Capture the cell that displays the provided text and extract its [x, y] central coordinate. 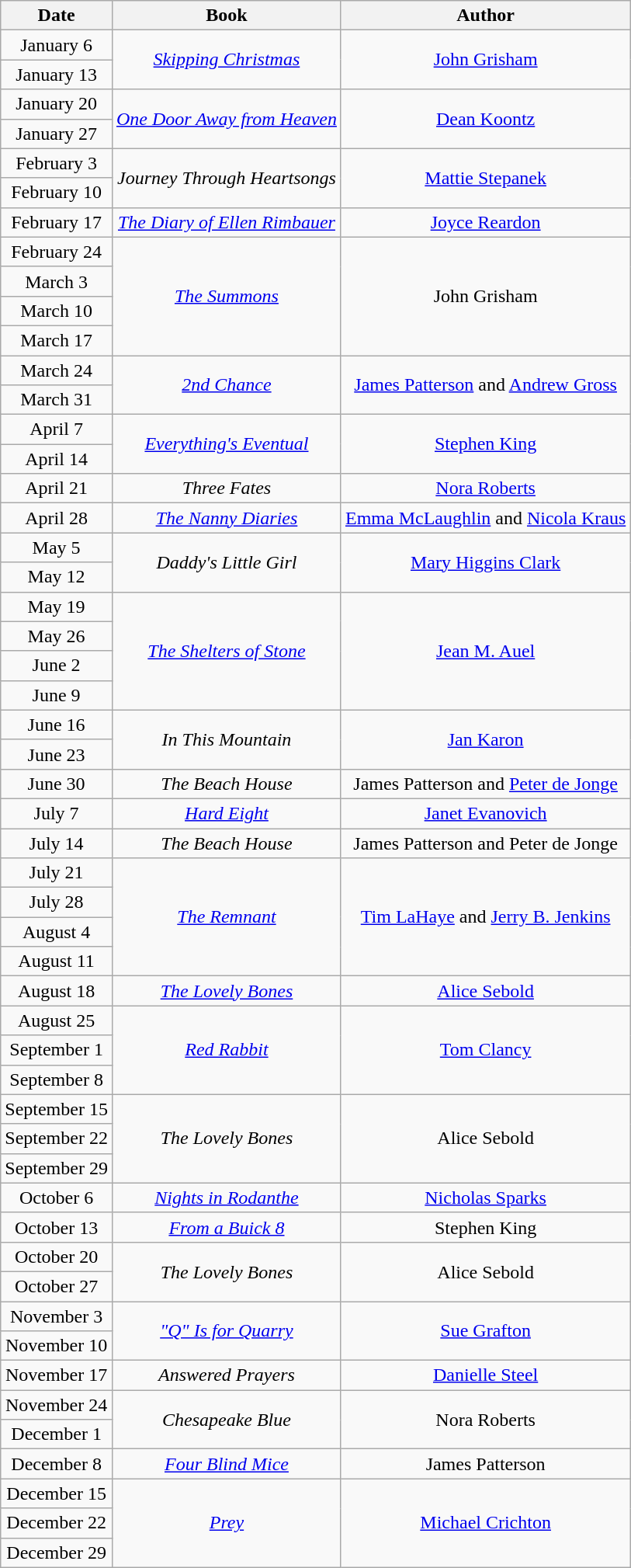
James Patterson and Andrew Gross [485, 385]
January 13 [57, 75]
The Summons [227, 296]
December 29 [57, 1552]
February 17 [57, 222]
Date [57, 16]
May 19 [57, 607]
Nicholas Sparks [485, 1198]
September 29 [57, 1168]
Daddy's Little Girl [227, 562]
November 3 [57, 1316]
December 22 [57, 1523]
January 20 [57, 104]
August 25 [57, 1020]
Journey Through Heartsongs [227, 178]
June 30 [57, 784]
Janet Evanovich [485, 813]
June 16 [57, 725]
July 28 [57, 902]
Sue Grafton [485, 1331]
January 27 [57, 134]
April 14 [57, 459]
April 28 [57, 518]
July 7 [57, 813]
Chesapeake Blue [227, 1420]
December 15 [57, 1493]
June 2 [57, 666]
2nd Chance [227, 385]
December 8 [57, 1464]
Joyce Reardon [485, 222]
November 17 [57, 1375]
January 6 [57, 45]
From a Buick 8 [227, 1227]
The Remnant [227, 917]
November 10 [57, 1346]
Three Fates [227, 488]
July 21 [57, 873]
Answered Prayers [227, 1375]
October 6 [57, 1198]
June 23 [57, 754]
Book [227, 16]
March 31 [57, 400]
April 7 [57, 429]
The Nanny Diaries [227, 518]
Tom Clancy [485, 1050]
Skipping Christmas [227, 60]
Jean M. Auel [485, 651]
The Shelters of Stone [227, 651]
Jan Karon [485, 739]
February 10 [57, 193]
October 27 [57, 1286]
October 13 [57, 1227]
August 4 [57, 932]
September 15 [57, 1109]
June 9 [57, 695]
Emma McLaughlin and Nicola Kraus [485, 518]
September 8 [57, 1080]
December 1 [57, 1434]
August 11 [57, 961]
February 3 [57, 163]
Red Rabbit [227, 1050]
James Patterson [485, 1464]
May 5 [57, 548]
Hard Eight [227, 813]
Danielle Steel [485, 1375]
March 24 [57, 370]
The Diary of Ellen Rimbauer [227, 222]
February 24 [57, 252]
April 21 [57, 488]
One Door Away from Heaven [227, 119]
September 1 [57, 1050]
September 22 [57, 1139]
Prey [227, 1523]
Everything's Eventual [227, 444]
Nights in Rodanthe [227, 1198]
"Q" Is for Quarry [227, 1331]
March 3 [57, 281]
Mary Higgins Clark [485, 562]
Mattie Stepanek [485, 178]
October 20 [57, 1257]
In This Mountain [227, 739]
November 24 [57, 1405]
May 12 [57, 577]
Tim LaHaye and Jerry B. Jenkins [485, 917]
Dean Koontz [485, 119]
Michael Crichton [485, 1523]
March 10 [57, 311]
August 18 [57, 991]
Four Blind Mice [227, 1464]
July 14 [57, 843]
May 26 [57, 636]
March 17 [57, 340]
Author [485, 16]
